Detect which cell encompasses the target text, then output its [x, y] center coordinate. 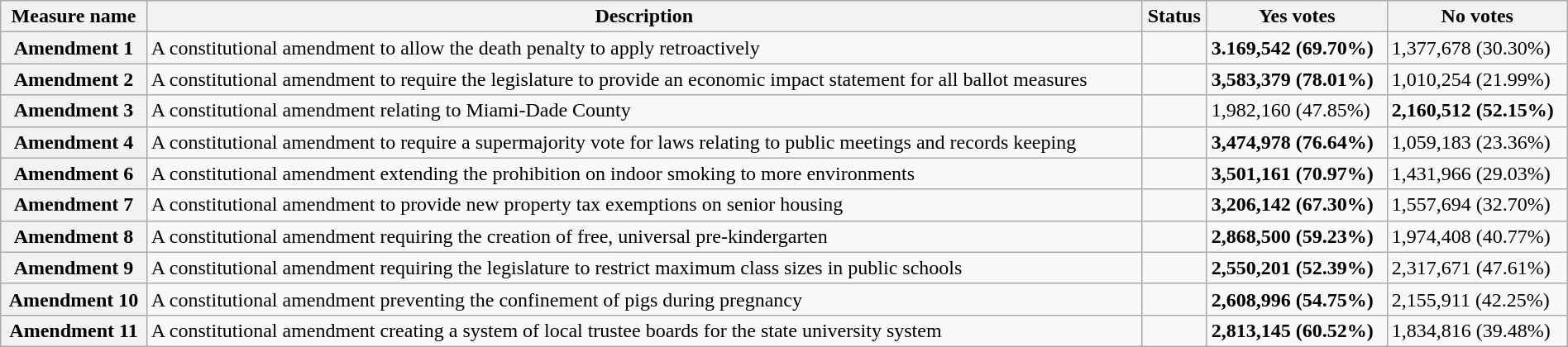
Amendment 10 [74, 299]
No votes [1477, 17]
2,813,145 (60.52%) [1297, 330]
A constitutional amendment creating a system of local trustee boards for the state university system [643, 330]
A constitutional amendment to require a supermajority vote for laws relating to public meetings and records keeping [643, 142]
1,982,160 (47.85%) [1297, 111]
3,501,161 (70.97%) [1297, 173]
A constitutional amendment relating to Miami-Dade County [643, 111]
Amendment 2 [74, 79]
Amendment 7 [74, 205]
Amendment 3 [74, 111]
3.169,542 (69.70%) [1297, 48]
A constitutional amendment to allow the death penalty to apply retroactively [643, 48]
Measure name [74, 17]
2,160,512 (52.15%) [1477, 111]
Amendment 11 [74, 330]
1,010,254 (21.99%) [1477, 79]
1,834,816 (39.48%) [1477, 330]
1,974,408 (40.77%) [1477, 236]
Amendment 9 [74, 268]
1,059,183 (23.36%) [1477, 142]
A constitutional amendment requiring the creation of free, universal pre-kindergarten [643, 236]
3,206,142 (67.30%) [1297, 205]
1,431,966 (29.03%) [1477, 173]
3,583,379 (78.01%) [1297, 79]
A constitutional amendment extending the prohibition on indoor smoking to more environments [643, 173]
2,155,911 (42.25%) [1477, 299]
A constitutional amendment to provide new property tax exemptions on senior housing [643, 205]
2,550,201 (52.39%) [1297, 268]
Description [643, 17]
Amendment 4 [74, 142]
Amendment 8 [74, 236]
2,608,996 (54.75%) [1297, 299]
2,868,500 (59.23%) [1297, 236]
Yes votes [1297, 17]
Amendment 1 [74, 48]
2,317,671 (47.61%) [1477, 268]
1,377,678 (30.30%) [1477, 48]
Amendment 6 [74, 173]
A constitutional amendment to require the legislature to provide an economic impact statement for all ballot measures [643, 79]
Status [1174, 17]
A constitutional amendment preventing the confinement of pigs during pregnancy [643, 299]
3,474,978 (76.64%) [1297, 142]
1,557,694 (32.70%) [1477, 205]
A constitutional amendment requiring the legislature to restrict maximum class sizes in public schools [643, 268]
